Search for the cell housing the specified text and yield its (x, y) center coordinate. 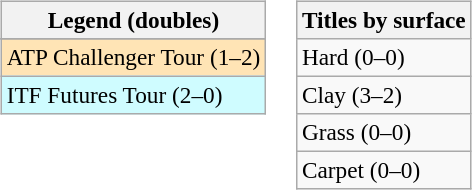
Hard (0–0) (384, 57)
ATP Challenger Tour (1–2) (133, 57)
Titles by surface (384, 20)
Carpet (0–0) (384, 171)
ITF Futures Tour (2–0) (133, 95)
Legend (doubles) (133, 20)
Clay (3–2) (384, 95)
Grass (0–0) (384, 133)
